Output the [X, Y] coordinate of the center of the cell containing the given text.  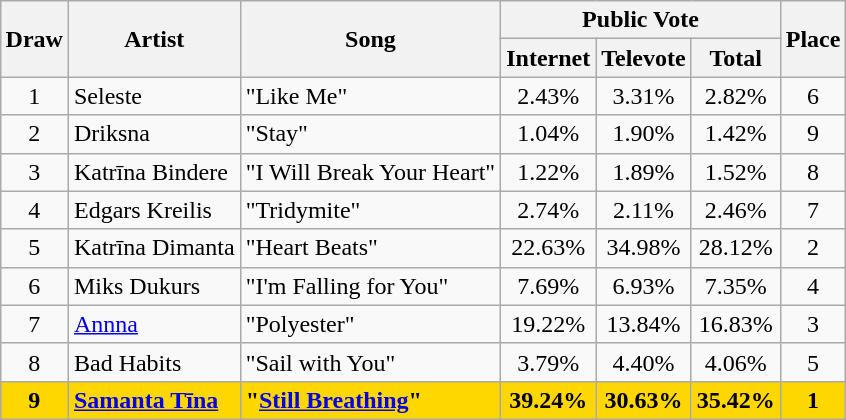
19.22% [548, 324]
Artist [154, 39]
Annna [154, 324]
30.63% [644, 400]
22.63% [548, 248]
"I Will Break Your Heart" [370, 172]
Draw [34, 39]
"Stay" [370, 134]
2.11% [644, 210]
1.42% [736, 134]
"Tridymite" [370, 210]
Samanta Tīna [154, 400]
13.84% [644, 324]
"Sail with You" [370, 362]
"I'm Falling for You" [370, 286]
7.35% [736, 286]
3.31% [644, 96]
16.83% [736, 324]
1.90% [644, 134]
Place [813, 39]
2.74% [548, 210]
35.42% [736, 400]
Miks Dukurs [154, 286]
3.79% [548, 362]
Song [370, 39]
2.43% [548, 96]
1.22% [548, 172]
34.98% [644, 248]
Driksna [154, 134]
Katrīna Bindere [154, 172]
1.52% [736, 172]
1.04% [548, 134]
4.40% [644, 362]
Televote [644, 58]
"Still Breathing" [370, 400]
4.06% [736, 362]
2.46% [736, 210]
"Heart Beats" [370, 248]
Edgars Kreilis [154, 210]
Internet [548, 58]
2.82% [736, 96]
"Polyester" [370, 324]
6.93% [644, 286]
1.89% [644, 172]
Seleste [154, 96]
39.24% [548, 400]
Bad Habits [154, 362]
28.12% [736, 248]
Katrīna Dimanta [154, 248]
"Like Me" [370, 96]
Public Vote [641, 20]
Total [736, 58]
7.69% [548, 286]
